Identify which cell holds the provided text, then report its (x, y) central coordinate. 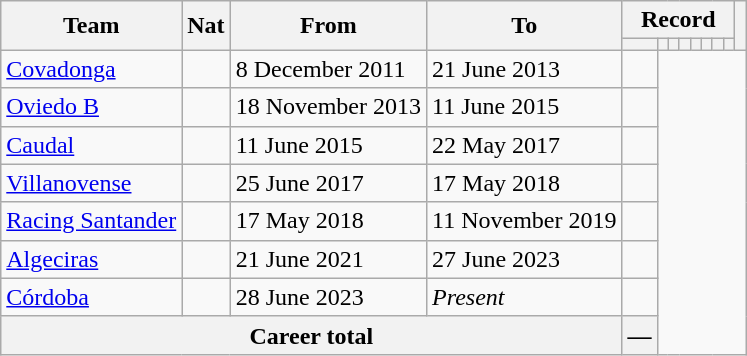
Covadonga (92, 69)
28 June 2023 (328, 297)
22 May 2017 (524, 145)
Record (678, 20)
21 June 2013 (524, 69)
Villanovense (92, 183)
Team (92, 26)
Caudal (92, 145)
— (640, 335)
From (328, 26)
21 June 2021 (328, 259)
Career total (312, 335)
18 November 2013 (328, 107)
11 November 2019 (524, 221)
Algeciras (92, 259)
Nat (206, 26)
Oviedo B (92, 107)
Córdoba (92, 297)
To (524, 26)
27 June 2023 (524, 259)
25 June 2017 (328, 183)
Present (524, 297)
Racing Santander (92, 221)
8 December 2011 (328, 69)
